Capture the cell that displays the provided text and extract its [X, Y] central coordinate. 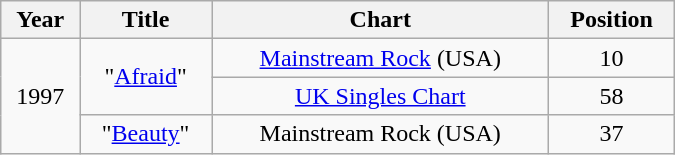
1997 [40, 96]
"Afraid" [146, 77]
Position [612, 20]
UK Singles Chart [380, 96]
58 [612, 96]
37 [612, 134]
Title [146, 20]
10 [612, 58]
Chart [380, 20]
"Beauty" [146, 134]
Year [40, 20]
